Determine the (X, Y) coordinate at the center of the cell enclosing the given text.  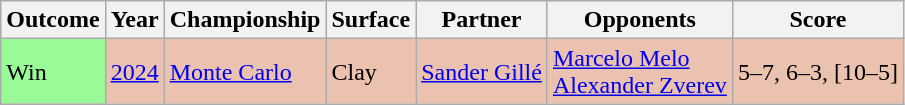
Partner (482, 20)
Clay (371, 72)
2024 (134, 72)
5–7, 6–3, [10–5] (818, 72)
Marcelo Melo Alexander Zverev (640, 72)
Win (53, 72)
Monte Carlo (245, 72)
Score (818, 20)
Surface (371, 20)
Year (134, 20)
Opponents (640, 20)
Outcome (53, 20)
Championship (245, 20)
Sander Gillé (482, 72)
